Provide the [x, y] coordinate of the cell's center where the given text is located.  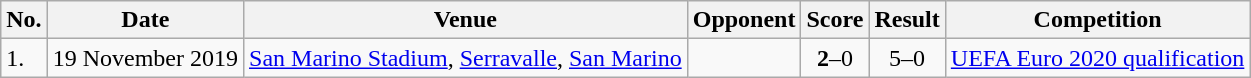
2–0 [835, 58]
San Marino Stadium, Serravalle, San Marino [466, 58]
Opponent [744, 20]
Date [145, 20]
Result [907, 20]
1. [24, 58]
5–0 [907, 58]
Score [835, 20]
Competition [1098, 20]
UEFA Euro 2020 qualification [1098, 58]
19 November 2019 [145, 58]
Venue [466, 20]
No. [24, 20]
